Search for the cell housing the specified text and yield its [x, y] center coordinate. 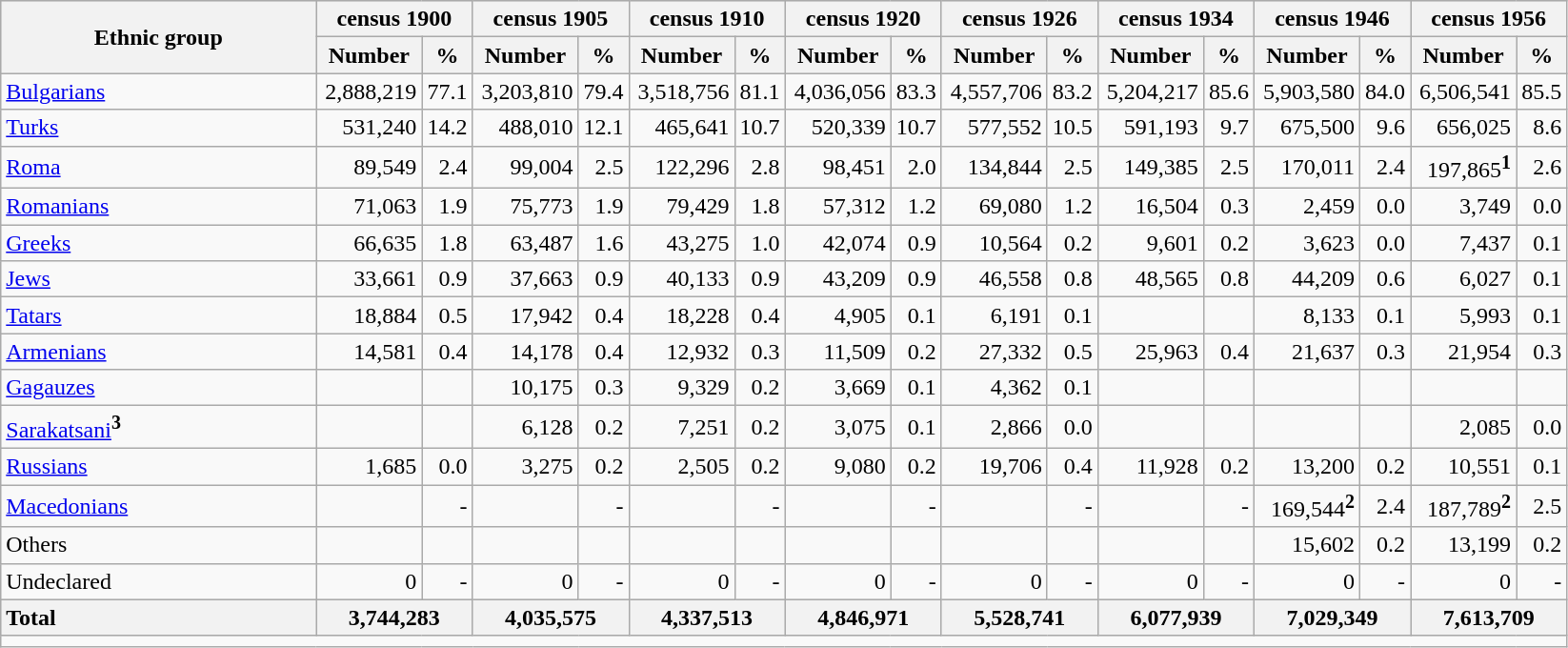
6,191 [995, 315]
3,203,810 [526, 91]
18,884 [370, 315]
5,528,741 [1019, 618]
14,178 [526, 352]
33,661 [370, 279]
81.1 [760, 91]
122,296 [682, 168]
25,963 [1151, 352]
10,564 [995, 243]
8,133 [1307, 315]
3,075 [838, 427]
531,240 [370, 128]
census 1926 [1019, 19]
48,565 [1151, 279]
5,903,580 [1307, 91]
Tatars [158, 315]
17,942 [526, 315]
10,551 [1463, 466]
Macedonians [158, 507]
4,035,575 [551, 618]
census 1946 [1332, 19]
3,518,756 [682, 91]
27,332 [995, 352]
0.6 [1385, 279]
19,706 [995, 466]
2,459 [1307, 207]
12.1 [604, 128]
79,429 [682, 207]
2.6 [1541, 168]
7,437 [1463, 243]
1.0 [760, 243]
Sarakatsani3 [158, 427]
Russians [158, 466]
577,552 [995, 128]
11,928 [1151, 466]
2.8 [760, 168]
465,641 [682, 128]
6,077,939 [1176, 618]
2.0 [916, 168]
42,074 [838, 243]
13,199 [1463, 545]
census 1920 [863, 19]
488,010 [526, 128]
9.6 [1385, 128]
2,888,219 [370, 91]
3,275 [526, 466]
16,504 [1151, 207]
9,329 [682, 388]
83.3 [916, 91]
Others [158, 545]
656,025 [1463, 128]
69,080 [995, 207]
85.6 [1229, 91]
Roma [158, 168]
134,844 [995, 168]
Total [158, 618]
83.2 [1073, 91]
Bulgarians [158, 91]
7,029,349 [1332, 618]
169,5442 [1307, 507]
3,744,283 [394, 618]
6,128 [526, 427]
66,635 [370, 243]
77.1 [448, 91]
3,623 [1307, 243]
Turks [158, 128]
3,749 [1463, 207]
11,509 [838, 352]
10,175 [526, 388]
2,505 [682, 466]
15,602 [1307, 545]
18,228 [682, 315]
591,193 [1151, 128]
5,204,217 [1151, 91]
4,337,513 [707, 618]
9.7 [1229, 128]
Ethnic group [158, 37]
Armenians [158, 352]
3,669 [838, 388]
197,8651 [1463, 168]
6,506,541 [1463, 91]
170,011 [1307, 168]
37,663 [526, 279]
21,954 [1463, 352]
21,637 [1307, 352]
4,362 [995, 388]
46,558 [995, 279]
census 1934 [1176, 19]
4,036,056 [838, 91]
Greeks [158, 243]
2,866 [995, 427]
census 1905 [551, 19]
75,773 [526, 207]
6,027 [1463, 279]
14,581 [370, 352]
44,209 [1307, 279]
Undeclared [158, 581]
98,451 [838, 168]
9,601 [1151, 243]
census 1956 [1489, 19]
43,209 [838, 279]
79.4 [604, 91]
4,846,971 [863, 618]
4,905 [838, 315]
14.2 [448, 128]
7,251 [682, 427]
675,500 [1307, 128]
4,557,706 [995, 91]
Jews [158, 279]
1,685 [370, 466]
8.6 [1541, 128]
census 1900 [394, 19]
40,133 [682, 279]
9,080 [838, 466]
1.6 [604, 243]
84.0 [1385, 91]
7,613,709 [1489, 618]
63,487 [526, 243]
520,339 [838, 128]
85.5 [1541, 91]
71,063 [370, 207]
Romanians [158, 207]
89,549 [370, 168]
2,085 [1463, 427]
10.5 [1073, 128]
99,004 [526, 168]
187,7892 [1463, 507]
12,932 [682, 352]
43,275 [682, 243]
149,385 [1151, 168]
census 1910 [707, 19]
Gagauzes [158, 388]
13,200 [1307, 466]
5,993 [1463, 315]
57,312 [838, 207]
